Detect which cell encompasses the target text, then output its (X, Y) center coordinate. 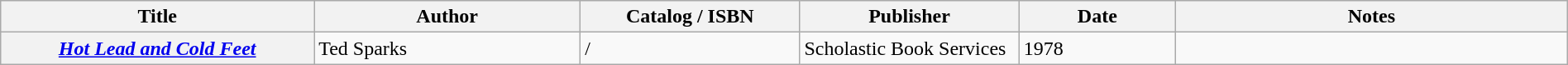
Publisher (910, 17)
Catalog / ISBN (690, 17)
Title (157, 17)
Ted Sparks (447, 48)
/ (690, 48)
Scholastic Book Services (910, 48)
Date (1097, 17)
Notes (1372, 17)
Hot Lead and Cold Feet (157, 48)
1978 (1097, 48)
Author (447, 17)
